Pinpoint the cell where the given text exists, returning its (x, y) midpoint coordinate. 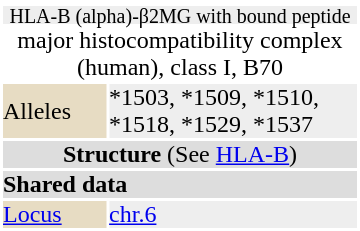
major histocompatibility complex (human), class I, B70 (180, 54)
chr.6 (233, 214)
Alleles (54, 111)
Structure (See HLA-B) (180, 154)
Locus (54, 214)
Shared data (180, 184)
HLA-B (alpha)-β2MG with bound peptide (180, 15)
*1503, *1509, *1510, *1518, *1529, *1537 (233, 111)
